Determine the [x, y] coordinate at the center of the cell enclosing the given text.  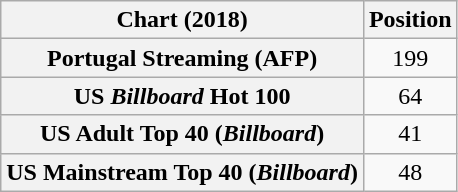
Chart (2018) [182, 20]
199 [410, 58]
48 [410, 172]
US Mainstream Top 40 (Billboard) [182, 172]
64 [410, 96]
US Billboard Hot 100 [182, 96]
41 [410, 134]
Portugal Streaming (AFP) [182, 58]
Position [410, 20]
US Adult Top 40 (Billboard) [182, 134]
